Return the [x, y] coordinate for the center point of the cell that contains the specified text.  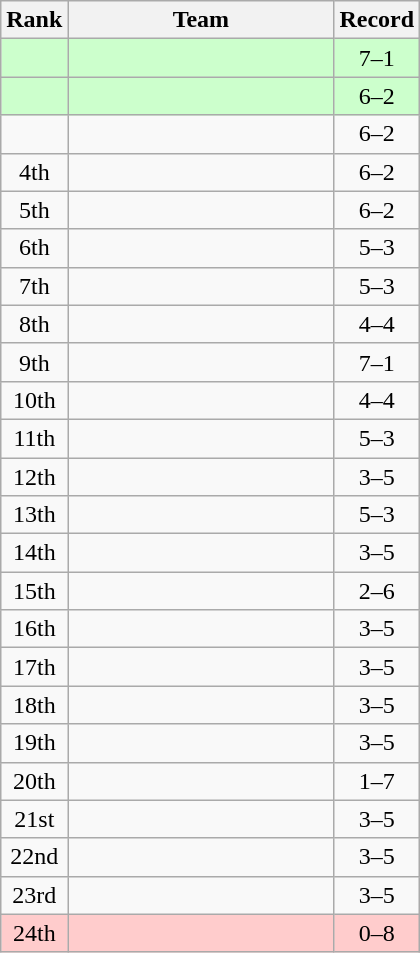
15th [34, 591]
18th [34, 705]
14th [34, 553]
11th [34, 438]
8th [34, 324]
2–6 [377, 591]
10th [34, 400]
9th [34, 362]
16th [34, 629]
21st [34, 819]
Rank [34, 20]
Record [377, 20]
1–7 [377, 781]
0–8 [377, 933]
23rd [34, 895]
Team [201, 20]
20th [34, 781]
4th [34, 172]
13th [34, 515]
24th [34, 933]
19th [34, 743]
5th [34, 210]
12th [34, 477]
22nd [34, 857]
6th [34, 248]
17th [34, 667]
7th [34, 286]
